Return (x, y) of the center of cell containing provided text 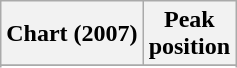
Peakposition (189, 34)
Chart (2007) (72, 34)
